From the cell containing the given text, extract its center point as [X, Y] coordinate. 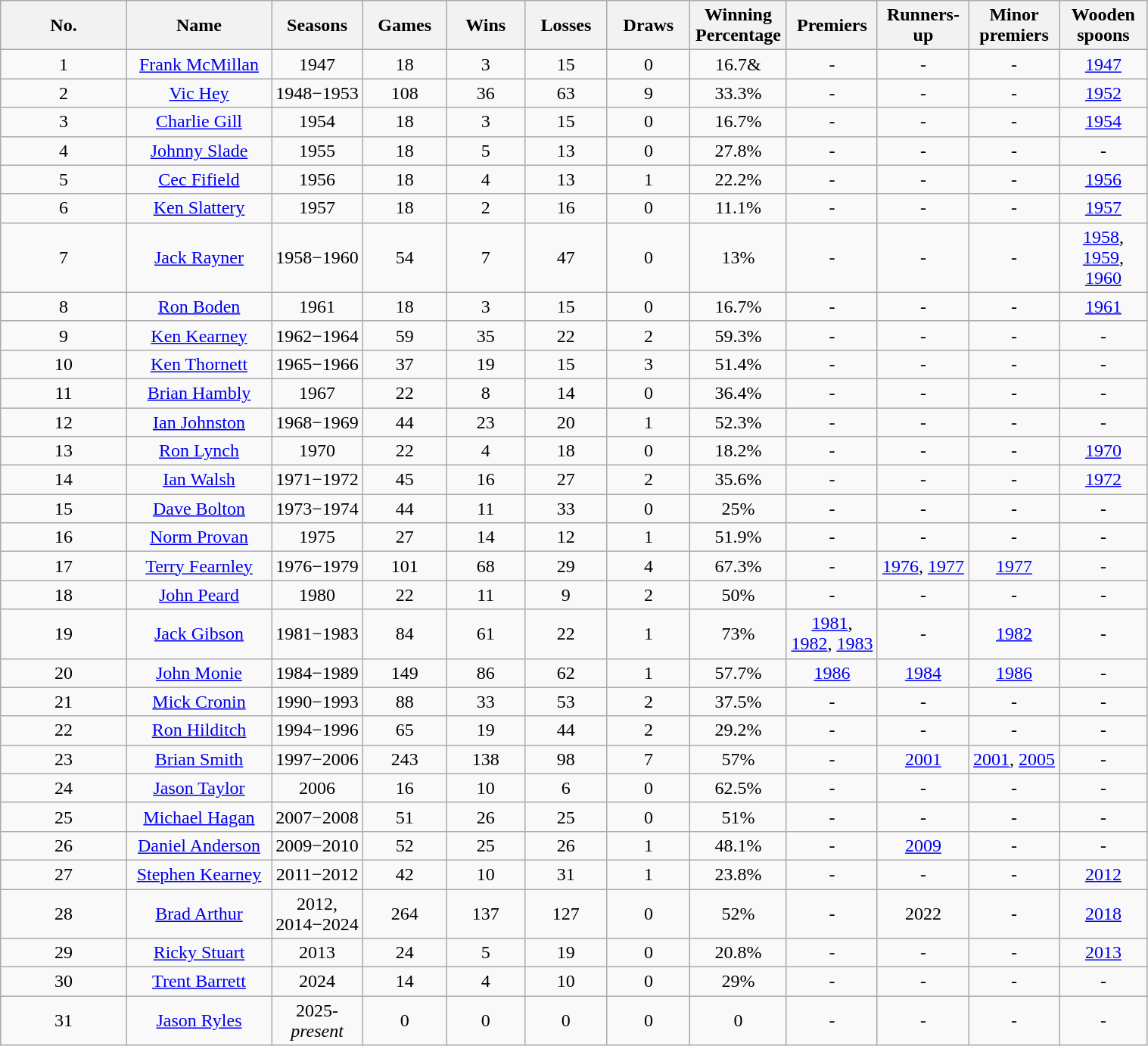
2012 [1103, 874]
67.3% [738, 566]
16.7& [738, 64]
2007−2008 [318, 817]
2018 [1103, 913]
30 [64, 982]
Norm Provan [199, 537]
27.8% [738, 151]
Ricky Stuart [199, 953]
36.4% [738, 393]
2022 [923, 913]
Brad Arthur [199, 913]
22.2% [738, 179]
Jack Gibson [199, 634]
Mick Cronin [199, 702]
1994−1996 [318, 730]
Runners-up [923, 26]
35.6% [738, 480]
50% [738, 595]
2009 [923, 845]
59 [404, 335]
Wins [486, 26]
88 [404, 702]
48.1% [738, 845]
1962−1964 [318, 335]
Seasons [318, 26]
Ian Walsh [199, 480]
98 [566, 759]
13% [738, 257]
Ian Johnston [199, 422]
59.3% [738, 335]
Frank McMillan [199, 64]
57.7% [738, 673]
Dave Bolton [199, 509]
2009−2010 [318, 845]
57% [738, 759]
2006 [318, 788]
Cec Fifield [199, 179]
1971−1972 [318, 480]
51.4% [738, 364]
29% [738, 982]
1965−1966 [318, 364]
62 [566, 673]
Daniel Anderson [199, 845]
2001 [923, 759]
1955 [318, 151]
John Peard [199, 595]
1982 [1014, 634]
33.3% [738, 93]
264 [404, 913]
1981, 1982, 1983 [832, 634]
1997−2006 [318, 759]
1976−1979 [318, 566]
18.2% [738, 451]
86 [486, 673]
108 [404, 93]
23.8% [738, 874]
Minor premiers [1014, 26]
2024 [318, 982]
62.5% [738, 788]
1973−1974 [318, 509]
John Monie [199, 673]
35 [486, 335]
1968−1969 [318, 422]
243 [404, 759]
Premiers [832, 26]
51 [404, 817]
1958, 1959, 1960 [1103, 257]
2025-present [318, 1020]
2001, 2005 [1014, 759]
52 [404, 845]
1981−1983 [318, 634]
Charlie Gill [199, 122]
52% [738, 913]
Ken Kearney [199, 335]
138 [486, 759]
37 [404, 364]
21 [64, 702]
28 [64, 913]
1972 [1103, 480]
1984−1989 [318, 673]
84 [404, 634]
2011−2012 [318, 874]
Name [199, 26]
Ron Lynch [199, 451]
65 [404, 730]
149 [404, 673]
1977 [1014, 566]
37.5% [738, 702]
Michael Hagan [199, 817]
Winning Percentage [738, 26]
2012, 2014−2024 [318, 913]
25% [738, 509]
137 [486, 913]
29.2% [738, 730]
Terry Fearnley [199, 566]
Trent Barrett [199, 982]
Ken Slattery [199, 208]
52.3% [738, 422]
36 [486, 93]
51% [738, 817]
127 [566, 913]
1948−1953 [318, 93]
Jason Ryles [199, 1020]
54 [404, 257]
Johnny Slade [199, 151]
Jack Rayner [199, 257]
1967 [318, 393]
1990−1993 [318, 702]
Jason Taylor [199, 788]
Ken Thornett [199, 364]
42 [404, 874]
1958−1960 [318, 257]
Brian Smith [199, 759]
11.1% [738, 208]
63 [566, 93]
17 [64, 566]
47 [566, 257]
73% [738, 634]
Games [404, 26]
101 [404, 566]
Stephen Kearney [199, 874]
68 [486, 566]
No. [64, 26]
1980 [318, 595]
1975 [318, 537]
Ron Boden [199, 307]
51.9% [738, 537]
Wooden spoons [1103, 26]
Vic Hey [199, 93]
Losses [566, 26]
53 [566, 702]
1984 [923, 673]
45 [404, 480]
Draws [648, 26]
1976, 1977 [923, 566]
20.8% [738, 953]
61 [486, 634]
Brian Hambly [199, 393]
1952 [1103, 93]
Ron Hilditch [199, 730]
